From the cell containing the given text, extract its center point as [x, y] coordinate. 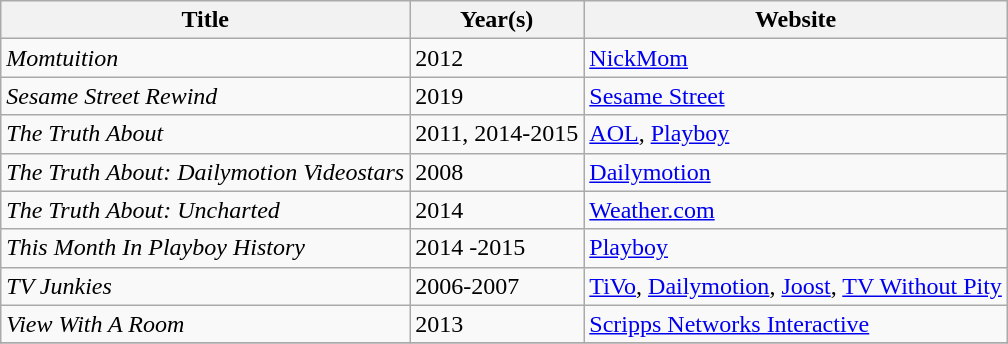
Weather.com [796, 210]
Playboy [796, 248]
Dailymotion [796, 172]
Title [206, 20]
AOL, Playboy [796, 134]
2019 [497, 96]
Sesame Street Rewind [206, 96]
Momtuition [206, 58]
2012 [497, 58]
NickMom [796, 58]
The Truth About: Uncharted [206, 210]
The Truth About [206, 134]
2014 [497, 210]
TiVo, Dailymotion, Joost, TV Without Pity [796, 286]
TV Junkies [206, 286]
Scripps Networks Interactive [796, 324]
Website [796, 20]
2014 -2015 [497, 248]
Year(s) [497, 20]
The Truth About: Dailymotion Videostars [206, 172]
Sesame Street [796, 96]
2011, 2014-2015 [497, 134]
This Month In Playboy History [206, 248]
View With A Room [206, 324]
2006-2007 [497, 286]
2013 [497, 324]
2008 [497, 172]
